Provide the (x, y) coordinate of the cell's center where the given text is located.  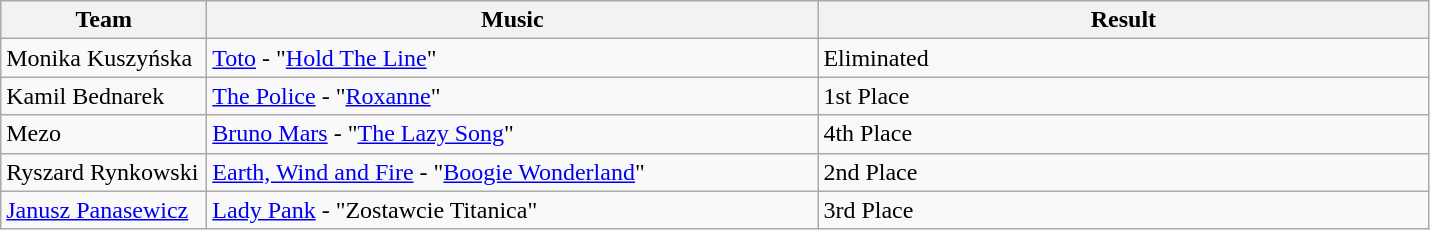
Lady Pank - "Zostawcie Titanica" (512, 210)
Janusz Panasewicz (104, 210)
4th Place (1124, 134)
Monika Kuszyńska (104, 58)
Toto - "Hold The Line" (512, 58)
Result (1124, 20)
Music (512, 20)
Kamil Bednarek (104, 96)
Mezo (104, 134)
1st Place (1124, 96)
3rd Place (1124, 210)
The Police - "Roxanne" (512, 96)
Earth, Wind and Fire - "Boogie Wonderland" (512, 172)
Bruno Mars - "The Lazy Song" (512, 134)
Eliminated (1124, 58)
Team (104, 20)
2nd Place (1124, 172)
Ryszard Rynkowski (104, 172)
